Capture the cell that displays the provided text and extract its (x, y) central coordinate. 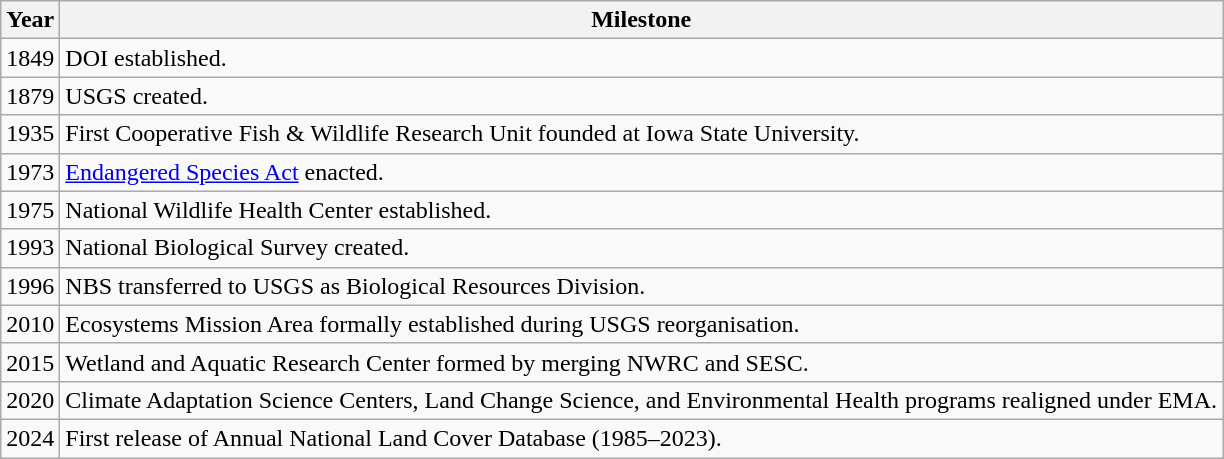
2024 (30, 438)
1996 (30, 286)
DOI established. (642, 58)
1849 (30, 58)
National Biological Survey created. (642, 248)
National Wildlife Health Center established. (642, 210)
1973 (30, 172)
Milestone (642, 20)
Wetland and Aquatic Research Center formed by merging NWRC and SESC. (642, 362)
1975 (30, 210)
1879 (30, 96)
USGS created. (642, 96)
First release of Annual National Land Cover Database (1985–2023). (642, 438)
1935 (30, 134)
2020 (30, 400)
Year (30, 20)
Climate Adaptation Science Centers, Land Change Science, and Environmental Health programs realigned under EMA. (642, 400)
2010 (30, 324)
First Cooperative Fish & Wildlife Research Unit founded at Iowa State University. (642, 134)
Ecosystems Mission Area formally established during USGS reorganisation. (642, 324)
1993 (30, 248)
Endangered Species Act enacted. (642, 172)
2015 (30, 362)
NBS transferred to USGS as Biological Resources Division. (642, 286)
